Return the (X, Y) coordinate for the center point of the cell that contains the specified text.  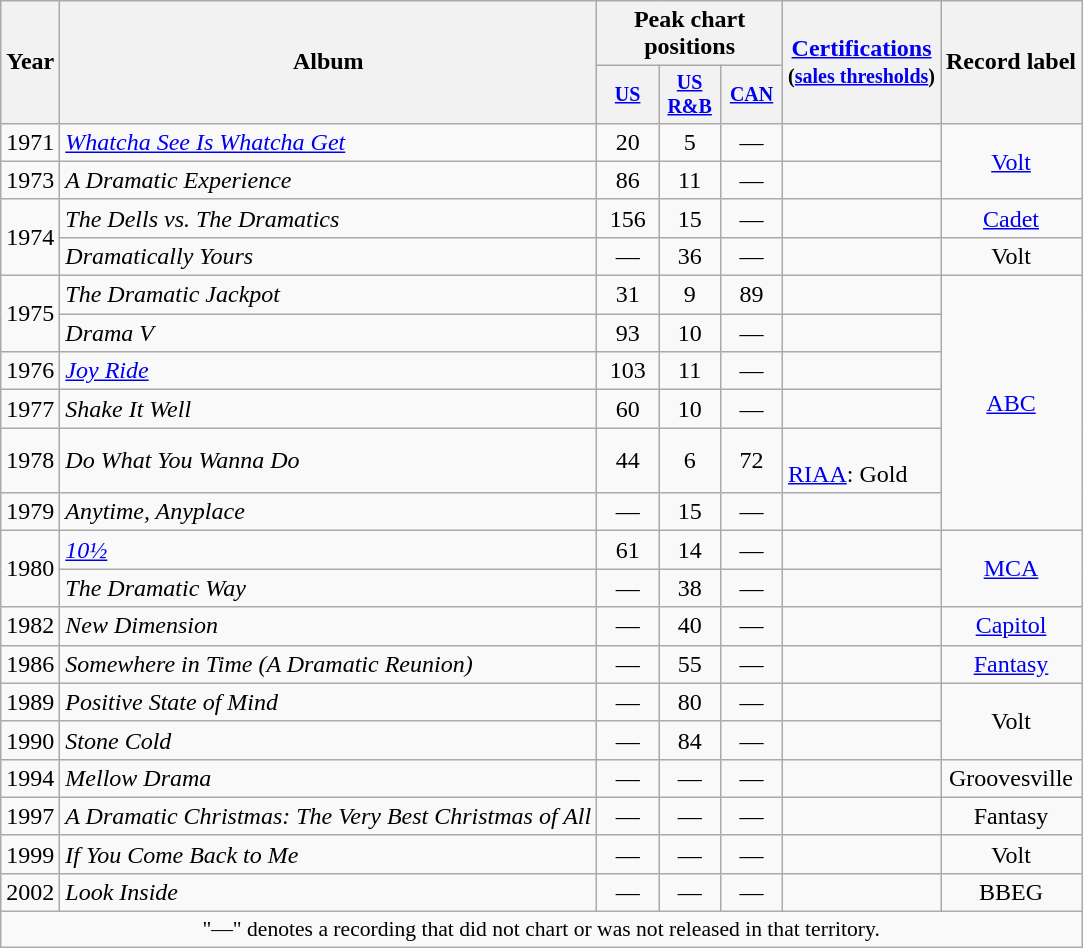
1982 (30, 626)
1980 (30, 569)
The Dramatic Jackpot (328, 295)
"—" denotes a recording that did not chart or was not released in that territory. (542, 930)
20 (628, 142)
MCA (1010, 569)
Drama V (328, 333)
14 (690, 550)
Mellow Drama (328, 778)
1974 (30, 237)
1979 (30, 512)
44 (628, 460)
Stone Cold (328, 740)
Capitol (1010, 626)
72 (752, 460)
89 (752, 295)
31 (628, 295)
Year (30, 62)
61 (628, 550)
1976 (30, 371)
CAN (752, 94)
USR&B (690, 94)
55 (690, 664)
80 (690, 702)
Anytime, Anyplace (328, 512)
The Dramatic Way (328, 588)
1994 (30, 778)
1973 (30, 180)
Record label (1010, 62)
Somewhere in Time (A Dramatic Reunion) (328, 664)
ABC (1010, 404)
10½ (328, 550)
1989 (30, 702)
1999 (30, 854)
1990 (30, 740)
86 (628, 180)
US (628, 94)
Look Inside (328, 892)
BBEG (1010, 892)
6 (690, 460)
Joy Ride (328, 371)
Shake It Well (328, 409)
New Dimension (328, 626)
RIAA: Gold (862, 460)
1977 (30, 409)
40 (690, 626)
1997 (30, 816)
Cadet (1010, 218)
Peak chart positions (690, 34)
1975 (30, 314)
2002 (30, 892)
Certifications(sales thresholds) (862, 62)
Do What You Wanna Do (328, 460)
1978 (30, 460)
If You Come Back to Me (328, 854)
Positive State of Mind (328, 702)
1986 (30, 664)
93 (628, 333)
5 (690, 142)
Album (328, 62)
A Dramatic Experience (328, 180)
The Dells vs. The Dramatics (328, 218)
Dramatically Yours (328, 256)
84 (690, 740)
A Dramatic Christmas: The Very Best Christmas of All (328, 816)
103 (628, 371)
60 (628, 409)
Whatcha See Is Whatcha Get (328, 142)
9 (690, 295)
156 (628, 218)
36 (690, 256)
38 (690, 588)
1971 (30, 142)
Groovesville (1010, 778)
